Search for the cell housing the specified text and yield its [x, y] center coordinate. 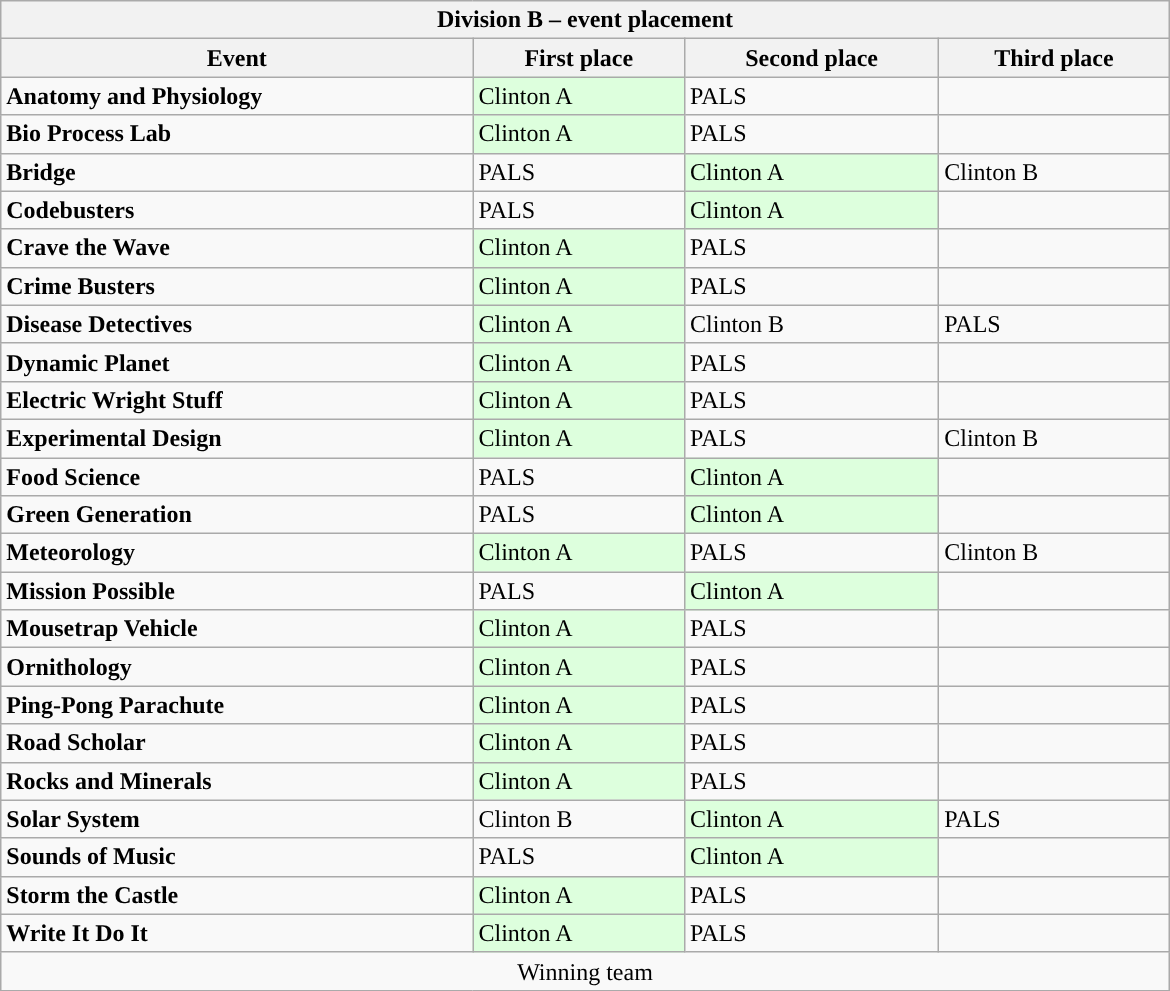
Ornithology [237, 667]
Mousetrap Vehicle [237, 629]
Crime Busters [237, 286]
Green Generation [237, 515]
Event [237, 58]
Bridge [237, 172]
Sounds of Music [237, 857]
Mission Possible [237, 591]
Second place [812, 58]
Rocks and Minerals [237, 781]
Dynamic Planet [237, 362]
Disease Detectives [237, 324]
Division B – event placement [585, 20]
Experimental Design [237, 438]
Winning team [585, 971]
Storm the Castle [237, 895]
Electric Wright Stuff [237, 400]
Solar System [237, 819]
First place [579, 58]
Third place [1054, 58]
Bio Process Lab [237, 134]
Ping-Pong Parachute [237, 705]
Road Scholar [237, 743]
Food Science [237, 477]
Crave the Wave [237, 248]
Write It Do It [237, 933]
Meteorology [237, 553]
Anatomy and Physiology [237, 96]
Codebusters [237, 210]
